Scan for the cell matching the given text and deliver its [x, y] coordinate at center. 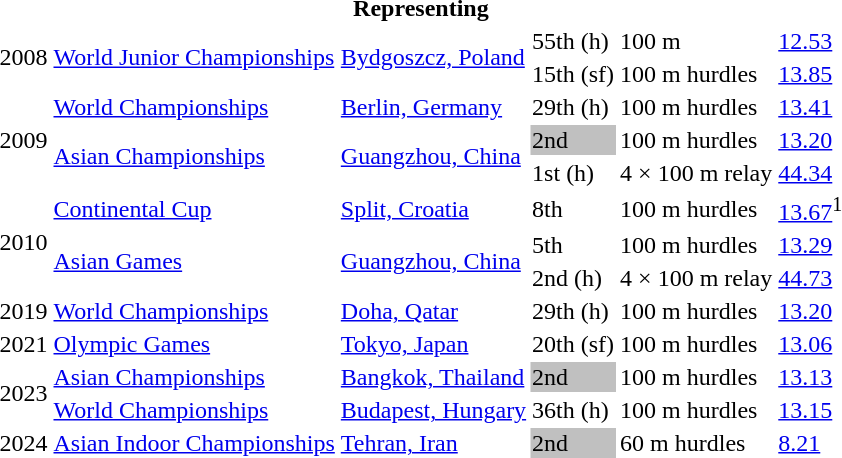
World Junior Championships [194, 58]
Bangkok, Thailand [433, 377]
8th [574, 209]
Olympic Games [194, 344]
Continental Cup [194, 209]
5th [574, 245]
Tokyo, Japan [433, 344]
Tehran, Iran [433, 443]
36th (h) [574, 410]
Berlin, Germany [433, 107]
1st (h) [574, 173]
Asian Indoor Championships [194, 443]
Budapest, Hungary [433, 410]
2nd (h) [574, 278]
15th (sf) [574, 74]
Bydgoszcz, Poland [433, 58]
Doha, Qatar [433, 311]
100 m [696, 41]
Asian Games [194, 262]
Split, Croatia [433, 209]
55th (h) [574, 41]
60 m hurdles [696, 443]
20th (sf) [574, 344]
